Scan for the cell matching the given text and deliver its [X, Y] coordinate at center. 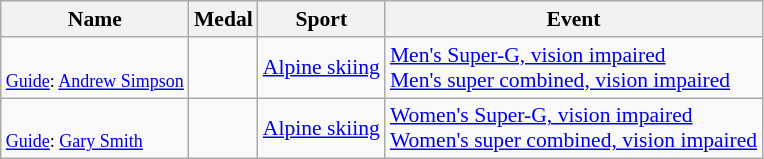
Sport [322, 19]
Guide: Andrew Simpson [95, 68]
Women's Super-G, vision impairedWomen's super combined, vision impaired [574, 128]
Guide: Gary Smith [95, 128]
Name [95, 19]
Men's Super-G, vision impairedMen's super combined, vision impaired [574, 68]
Medal [224, 19]
Event [574, 19]
